Detect which cell encompasses the target text, then output its (X, Y) center coordinate. 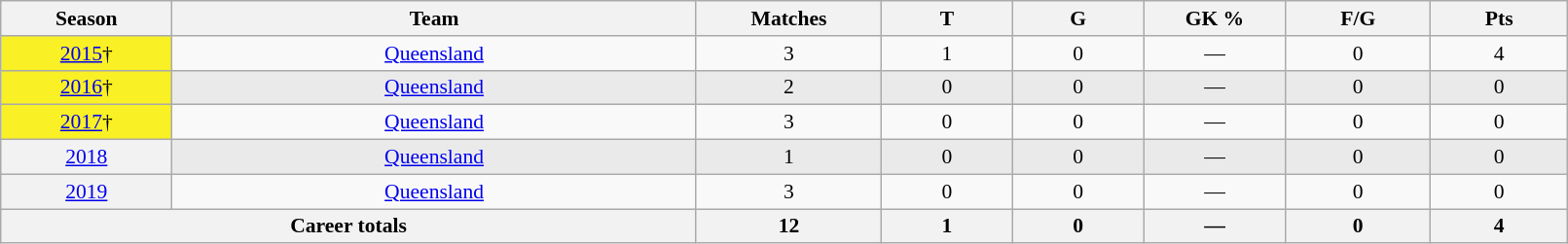
Team (434, 18)
2018 (87, 157)
2015† (87, 53)
2 (788, 87)
G (1078, 18)
GK % (1215, 18)
2017† (87, 122)
Pts (1499, 18)
2016† (87, 87)
Career totals (348, 227)
F/G (1358, 18)
2019 (87, 192)
Matches (788, 18)
12 (788, 227)
T (948, 18)
Season (87, 18)
